Determine the [x, y] coordinate at the center of the cell enclosing the given text.  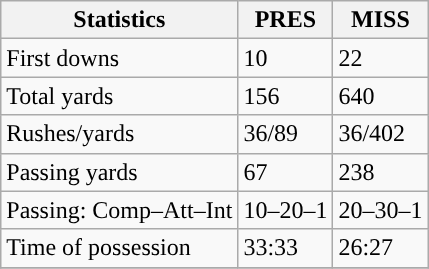
Passing: Comp–Att–Int [120, 210]
156 [286, 96]
Statistics [120, 20]
First downs [120, 58]
Rushes/yards [120, 134]
67 [286, 172]
MISS [380, 20]
PRES [286, 20]
22 [380, 58]
36/402 [380, 134]
Passing yards [120, 172]
10–20–1 [286, 210]
26:27 [380, 248]
238 [380, 172]
36/89 [286, 134]
10 [286, 58]
Total yards [120, 96]
640 [380, 96]
20–30–1 [380, 210]
33:33 [286, 248]
Time of possession [120, 248]
